Extract the [X, Y] coordinate from the center of the cell holding the provided text.  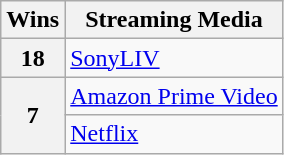
7 [33, 115]
Wins [33, 20]
Netflix [174, 134]
18 [33, 58]
Amazon Prime Video [174, 96]
SonyLIV [174, 58]
Streaming Media [174, 20]
